Find where the given text appears and provide that cell's center as (X, Y) coordinate. 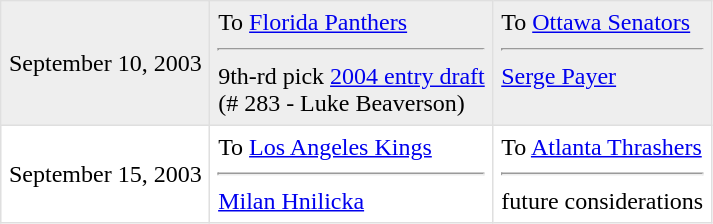
To Florida Panthers9th-rd pick 2004 entry draft(# 283 - Luke Beaverson) (352, 63)
To Atlanta Thrashersfuture considerations (602, 174)
September 10, 2003 (106, 63)
To Los Angeles KingsMilan Hnilicka (352, 174)
September 15, 2003 (106, 174)
To Ottawa SenatorsSerge Payer (602, 63)
